Scan for the cell matching the given text and deliver its [x, y] coordinate at center. 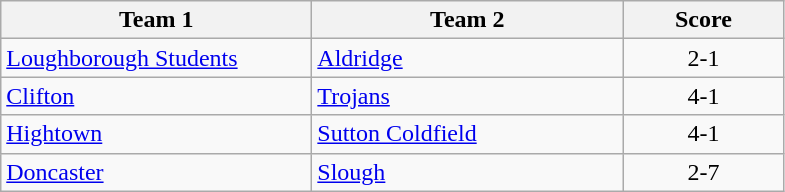
Slough [468, 172]
Score [704, 20]
Team 1 [156, 20]
Hightown [156, 134]
Loughborough Students [156, 58]
Trojans [468, 96]
2-7 [704, 172]
Aldridge [468, 58]
Doncaster [156, 172]
Sutton Coldfield [468, 134]
2-1 [704, 58]
Clifton [156, 96]
Team 2 [468, 20]
